Provide the [x, y] coordinate of the cell's center where the given text is located.  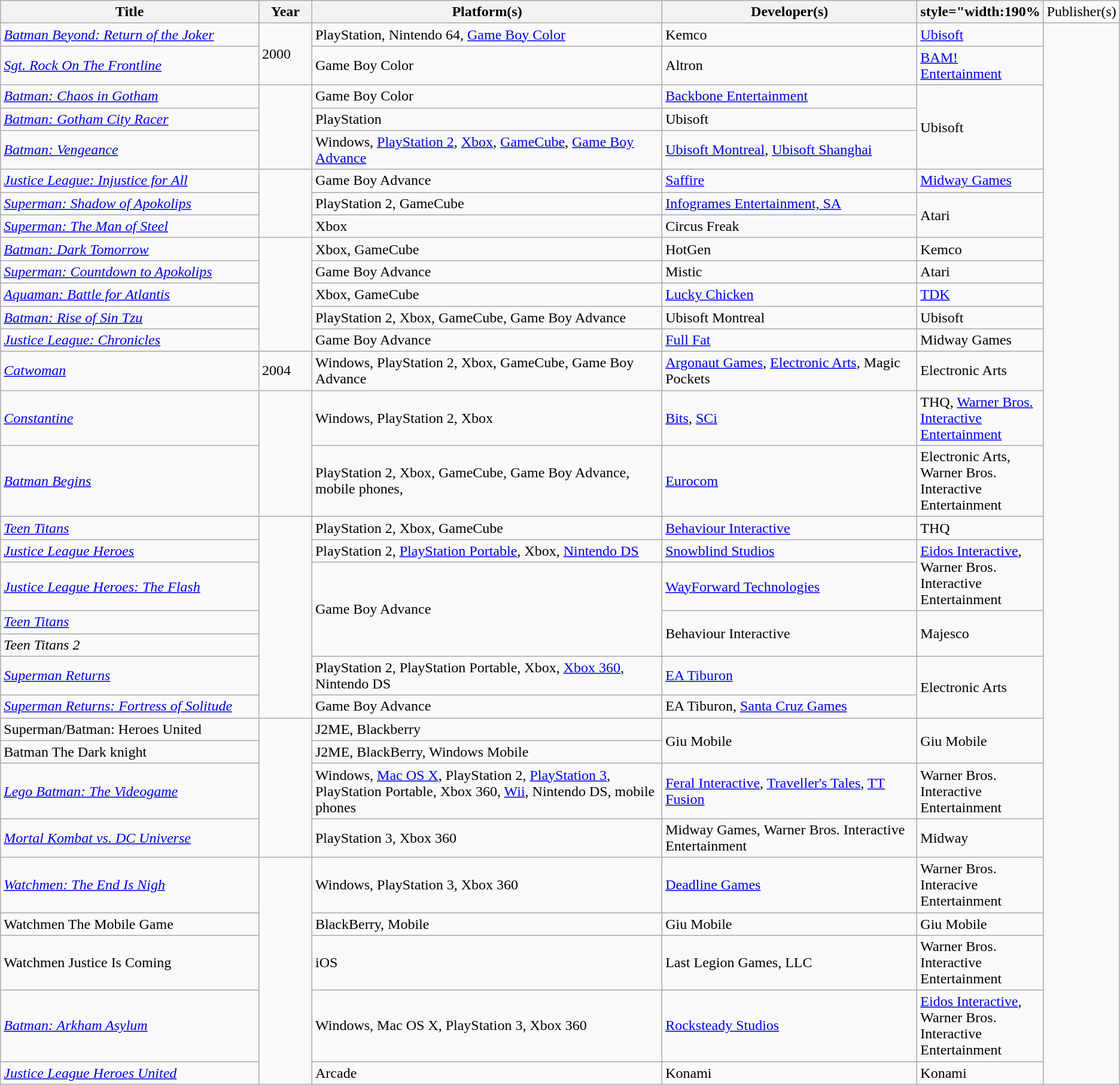
Mistic [790, 272]
PlayStation 2, PlayStation Portable, Xbox, Nintendo DS [487, 551]
PlayStation, Nintendo 64, Game Boy Color [487, 35]
iOS [487, 963]
Batman The Dark knight [130, 752]
Superman: Countdown to Apokolips [130, 272]
Sgt. Rock On The Frontline [130, 66]
Deadline Games [790, 885]
Batman: Gotham City Racer [130, 119]
Windows, PlayStation 3, Xbox 360 [487, 885]
Electronic Arts, Warner Bros. Interactive Entertainment [980, 481]
Ubisoft Montreal, Ubisoft Shanghai [790, 150]
EA Tiburon, Santa Cruz Games [790, 706]
Mortal Kombat vs. DC Universe [130, 837]
PlayStation 2, PlayStation Portable, Xbox, Xbox 360, Nintendo DS [487, 676]
Xbox [487, 226]
2000 [286, 54]
Justice League Heroes United [130, 1073]
THQ, Warner Bros. Interactive Entertainment [980, 418]
PlayStation [487, 119]
Teen Titans 2 [130, 645]
Batman Begins [130, 481]
Title [130, 12]
Batman: Arkham Asylum [130, 1026]
PlayStation 3, Xbox 360 [487, 837]
Rocksteady Studios [790, 1026]
Windows, PlayStation 2, Xbox [487, 418]
PlayStation 2, GameCube [487, 203]
Arcade [487, 1073]
Ubisoft Montreal [790, 318]
J2ME, Blackberry [487, 729]
Saffire [790, 181]
Lucky Chicken [790, 294]
BlackBerry, Mobile [487, 924]
Bits, SCi [790, 418]
TDK [980, 294]
Watchmen Justice Is Coming [130, 963]
Midway [980, 837]
Argonaut Games, Electronic Arts, Magic Pockets [790, 371]
THQ [980, 528]
Altron [790, 66]
J2ME, BlackBerry, Windows Mobile [487, 752]
Superman Returns [130, 676]
Last Legion Games, LLC [790, 963]
Batman: Chaos in Gotham [130, 96]
Justice League: Chronicles [130, 340]
Aquaman: Battle for Atlantis [130, 294]
Warner Bros. Interacive Entertainment [980, 885]
PlayStation 2, Xbox, GameCube, Game Boy Advance, mobile phones, [487, 481]
Watchmen The Mobile Game [130, 924]
Batman: Vengeance [130, 150]
Backbone Entertainment [790, 96]
PlayStation 2, Xbox, GameCube, Game Boy Advance [487, 318]
Superman Returns: Fortress of Solitude [130, 706]
Watchmen: The End Is Nigh [130, 885]
Eurocom [790, 481]
Year [286, 12]
BAM! Entertainment [980, 66]
style="width:190% [980, 12]
Justice League: Injustice for All [130, 181]
Developer(s) [790, 12]
Justice League Heroes [130, 551]
Superman/Batman: Heroes United [130, 729]
Publisher(s) [1082, 12]
Full Fat [790, 340]
Batman: Rise of Sin Tzu [130, 318]
Platform(s) [487, 12]
Justice League Heroes: The Flash [130, 586]
PlayStation 2, Xbox, GameCube [487, 528]
Constantine [130, 418]
Windows, Mac OS X, PlayStation 2, PlayStation 3, PlayStation Portable, Xbox 360, Wii, Nintendo DS, mobile phones [487, 791]
Batman: Dark Tomorrow [130, 249]
WayForward Technologies [790, 586]
Catwoman [130, 371]
HotGen [790, 249]
Circus Freak [790, 226]
Feral Interactive, Traveller's Tales, TT Fusion [790, 791]
EA Tiburon [790, 676]
Majesco [980, 633]
2004 [286, 371]
Infogrames Entertainment, SA [790, 203]
Lego Batman: The Videogame [130, 791]
Superman: Shadow of Apokolips [130, 203]
Batman Beyond: Return of the Joker [130, 35]
Superman: The Man of Steel [130, 226]
Windows, Mac OS X, PlayStation 3, Xbox 360 [487, 1026]
Midway Games, Warner Bros. Interactive Entertainment [790, 837]
Snowblind Studios [790, 551]
